From the cell containing the given text, extract its center point as (X, Y) coordinate. 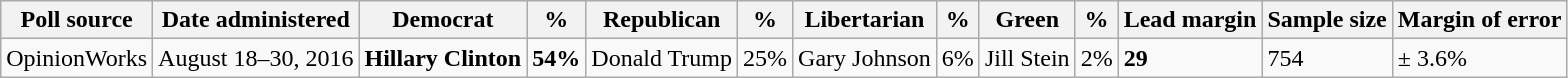
Donald Trump (662, 58)
6% (958, 58)
Gary Johnson (865, 58)
Democrat (443, 20)
Poll source (77, 20)
Sample size (1327, 20)
Jill Stein (1027, 58)
Margin of error (1480, 20)
754 (1327, 58)
Green (1027, 20)
Lead margin (1190, 20)
Republican (662, 20)
25% (766, 58)
Date administered (256, 20)
± 3.6% (1480, 58)
August 18–30, 2016 (256, 58)
54% (556, 58)
Libertarian (865, 20)
Hillary Clinton (443, 58)
2% (1096, 58)
OpinionWorks (77, 58)
29 (1190, 58)
